Extract the [x, y] coordinate from the center of the cell holding the provided text.  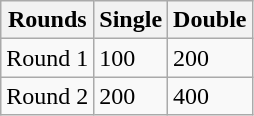
Single [131, 20]
Round 2 [48, 96]
100 [131, 58]
Rounds [48, 20]
Double [210, 20]
400 [210, 96]
Round 1 [48, 58]
